Find where the given text appears and provide that cell's center as (x, y) coordinate. 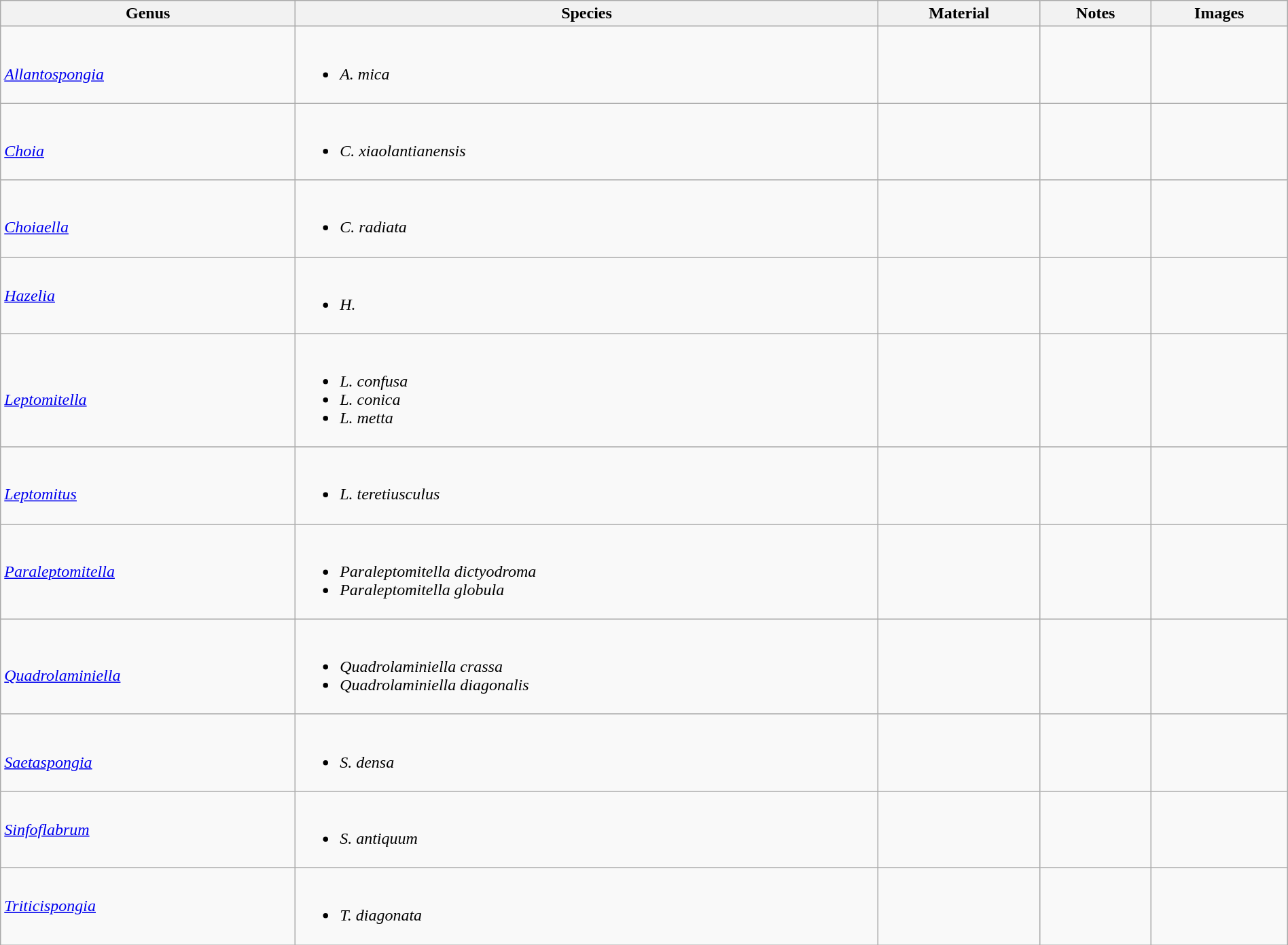
L. teretiusculus (587, 485)
T. diagonata (587, 906)
L. confusaL. conicaL. metta (587, 390)
Species (587, 14)
Allantospongia (148, 65)
Hazelia (148, 295)
A. mica (587, 65)
C. xiaolantianensis (587, 141)
Paraleptomitella dictyodromaParaleptomitella globula (587, 571)
C. radiata (587, 219)
Images (1219, 14)
Saetaspongia (148, 753)
Leptomitus (148, 485)
Triticispongia (148, 906)
S. densa (587, 753)
Paraleptomitella (148, 571)
Material (959, 14)
Quadrolaminiella (148, 666)
H. (587, 295)
Leptomitella (148, 390)
Choia (148, 141)
Sinfoflabrum (148, 829)
Quadrolaminiella crassaQuadrolaminiella diagonalis (587, 666)
Choiaella (148, 219)
Genus (148, 14)
Notes (1095, 14)
S. antiquum (587, 829)
